Provide the [X, Y] coordinate of the cell's center where the given text is located.  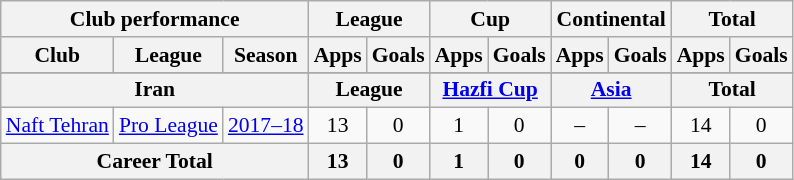
Hazfi Cup [490, 90]
Career Total [155, 162]
Club performance [155, 19]
Club [58, 55]
Season [266, 55]
Continental [612, 19]
2017–18 [266, 126]
Asia [612, 90]
Iran [155, 90]
Pro League [168, 126]
Naft Tehran [58, 126]
Cup [490, 19]
